Search for the cell housing the specified text and yield its (X, Y) center coordinate. 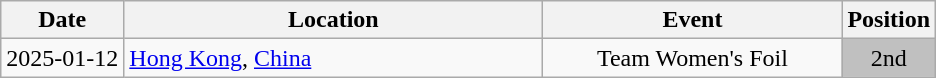
Date (62, 20)
Event (692, 20)
2025-01-12 (62, 58)
Hong Kong, China (334, 58)
Team Women's Foil (692, 58)
Location (334, 20)
2nd (889, 58)
Position (889, 20)
